Determine the (x, y) coordinate at the center of the cell enclosing the given text.  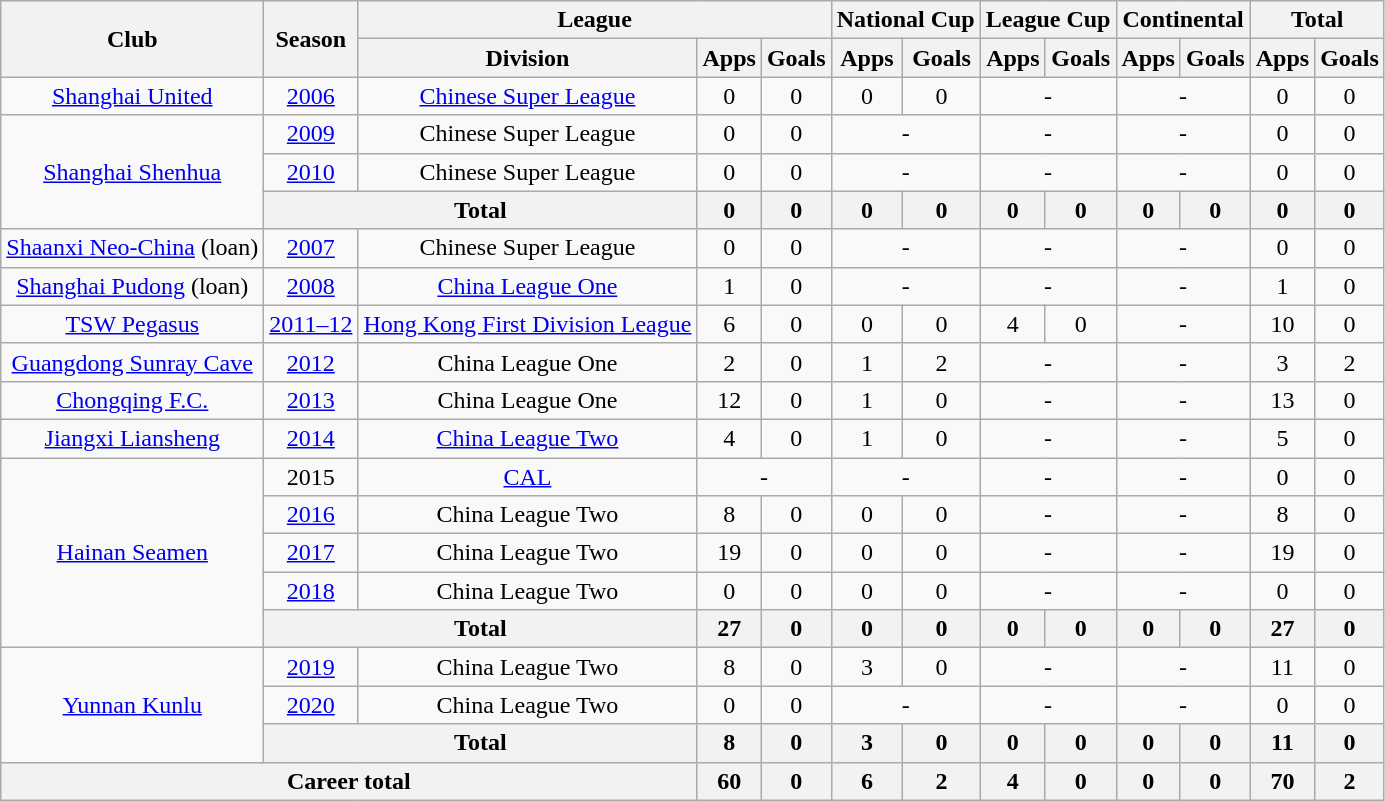
CAL (528, 477)
National Cup (906, 20)
2017 (311, 553)
Shanghai United (132, 96)
2013 (311, 400)
League (594, 20)
2007 (311, 248)
5 (1282, 438)
Hainan Seamen (132, 553)
2009 (311, 134)
Chongqing F.C. (132, 400)
2014 (311, 438)
Guangdong Sunray Cave (132, 362)
2010 (311, 172)
League Cup (1048, 20)
13 (1282, 400)
12 (729, 400)
2015 (311, 477)
Season (311, 39)
TSW Pegasus (132, 324)
Jiangxi Liansheng (132, 438)
Yunnan Kunlu (132, 705)
Shanghai Pudong (loan) (132, 286)
10 (1282, 324)
Shaanxi Neo-China (loan) (132, 248)
Club (132, 39)
2008 (311, 286)
Shanghai Shenhua (132, 172)
2016 (311, 515)
2011–12 (311, 324)
60 (729, 781)
2012 (311, 362)
2018 (311, 591)
2006 (311, 96)
70 (1282, 781)
Continental (1183, 20)
Hong Kong First Division League (528, 324)
Career total (349, 781)
2019 (311, 667)
Division (528, 58)
2020 (311, 705)
